For the text-containing cell, return its midpoint in (X, Y) coordinate format. 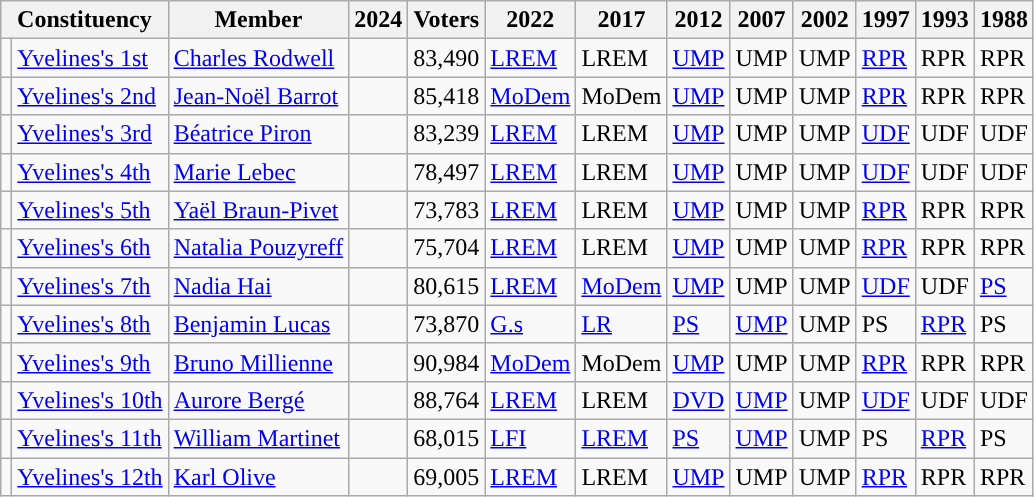
Yvelines's 7th (90, 286)
2002 (824, 20)
90,984 (446, 362)
Béatrice Piron (258, 134)
Charles Rodwell (258, 58)
2022 (530, 20)
Yvelines's 12th (90, 477)
Nadia Hai (258, 286)
Marie Lebec (258, 172)
Natalia Pouzyreff (258, 248)
80,615 (446, 286)
2017 (622, 20)
William Martinet (258, 438)
Karl Olive (258, 477)
Yvelines's 11th (90, 438)
LFI (530, 438)
DVD (698, 400)
1993 (944, 20)
69,005 (446, 477)
83,239 (446, 134)
1997 (886, 20)
Benjamin Lucas (258, 324)
Yaël Braun-Pivet (258, 210)
Yvelines's 5th (90, 210)
68,015 (446, 438)
Constituency (84, 20)
2007 (762, 20)
85,418 (446, 96)
Yvelines's 4th (90, 172)
Jean-Noël Barrot (258, 96)
73,870 (446, 324)
88,764 (446, 400)
83,490 (446, 58)
Member (258, 20)
2024 (378, 20)
2012 (698, 20)
Voters (446, 20)
Yvelines's 8th (90, 324)
Yvelines's 10th (90, 400)
Bruno Millienne (258, 362)
75,704 (446, 248)
G.s (530, 324)
Yvelines's 9th (90, 362)
Yvelines's 1st (90, 58)
78,497 (446, 172)
73,783 (446, 210)
LR (622, 324)
Aurore Bergé (258, 400)
1988 (1004, 20)
Yvelines's 3rd (90, 134)
Yvelines's 2nd (90, 96)
Yvelines's 6th (90, 248)
